Capture the cell that displays the provided text and extract its (X, Y) central coordinate. 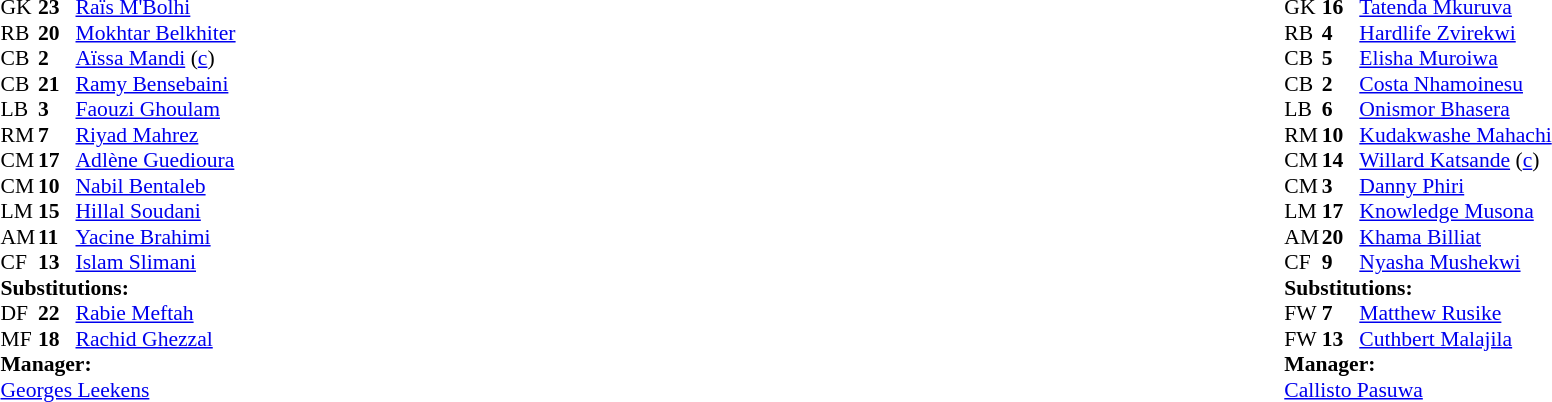
Onismor Bhasera (1455, 109)
15 (57, 211)
5 (1341, 59)
Elisha Muroiwa (1455, 59)
Aïssa Mandi (c) (156, 59)
Islam Slimani (156, 263)
Mokhtar Belkhiter (156, 33)
21 (57, 84)
Costa Nhamoinesu (1455, 84)
Kudakwashe Mahachi (1455, 135)
Willard Katsande (c) (1455, 161)
Hillal Soudani (156, 211)
Rachid Ghezzal (156, 339)
4 (1341, 33)
Rabie Meftah (156, 313)
Yacine Brahimi (156, 237)
18 (57, 339)
DF (19, 313)
Nabil Bentaleb (156, 186)
Knowledge Musona (1455, 211)
6 (1341, 109)
14 (1341, 161)
Ramy Bensebaini (156, 84)
Danny Phiri (1455, 186)
22 (57, 313)
Adlène Guedioura (156, 161)
Faouzi Ghoulam (156, 109)
Hardlife Zvirekwi (1455, 33)
Nyasha Mushekwi (1455, 263)
Cuthbert Malajila (1455, 339)
Matthew Rusike (1455, 313)
Khama Billiat (1455, 237)
11 (57, 237)
9 (1341, 263)
Riyad Mahrez (156, 135)
MF (19, 339)
